From the cell containing the given text, extract its center point as (x, y) coordinate. 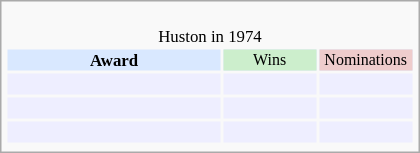
Huston in 1974 (210, 28)
Wins (270, 60)
Nominations (366, 60)
Award (114, 60)
